For the text-containing cell, return its midpoint in (X, Y) coordinate format. 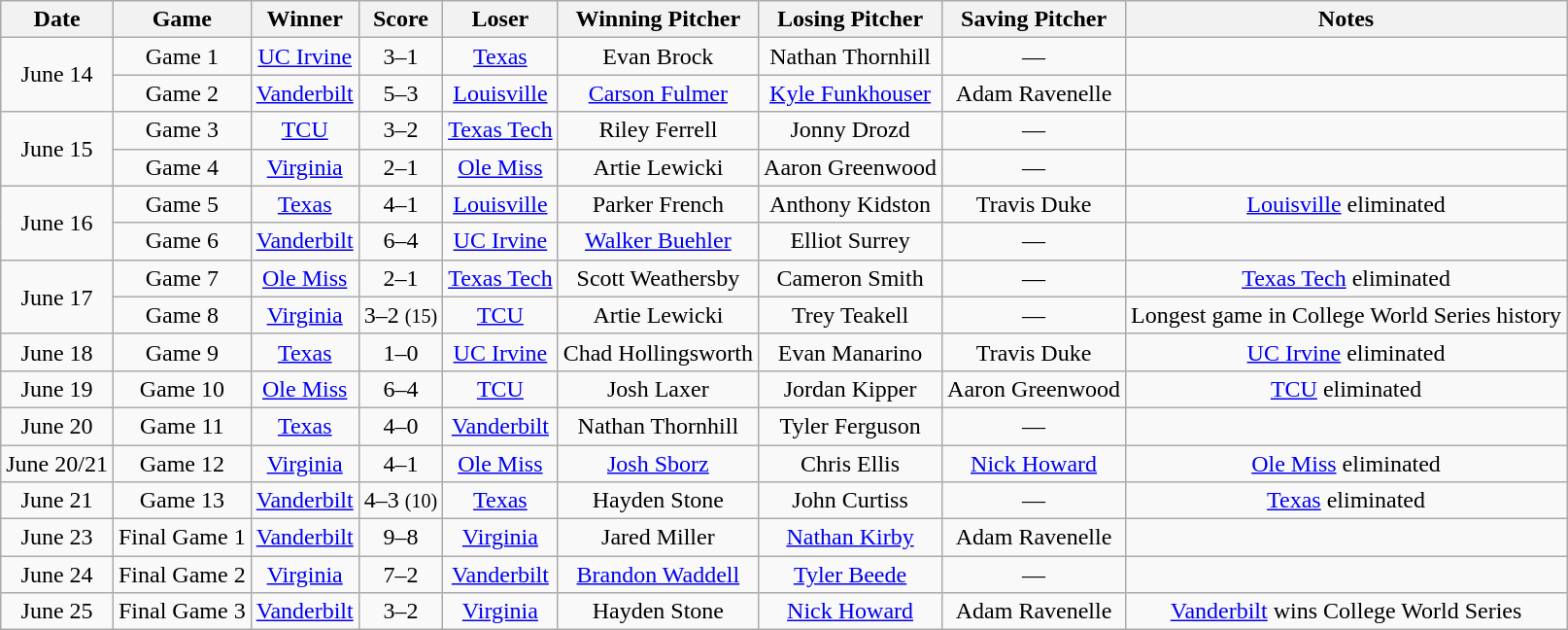
Final Game 2 (182, 575)
Brandon Waddell (658, 575)
Chris Ellis (851, 464)
Carson Fulmer (658, 93)
June 15 (57, 149)
Louisville eliminated (1346, 204)
Vanderbilt wins College World Series (1346, 612)
Game 10 (182, 389)
Evan Brock (658, 56)
Jared Miller (658, 538)
Evan Manarino (851, 352)
June 17 (57, 297)
Game 13 (182, 501)
Game (182, 19)
Winning Pitcher (658, 19)
Riley Ferrell (658, 130)
June 16 (57, 223)
Josh Sborz (658, 464)
9–8 (400, 538)
Josh Laxer (658, 389)
Winner (305, 19)
Parker French (658, 204)
Date (57, 19)
Elliot Surrey (851, 241)
John Curtiss (851, 501)
Trey Teakell (851, 315)
Game 6 (182, 241)
7–2 (400, 575)
Game 9 (182, 352)
Game 5 (182, 204)
Game 4 (182, 167)
3–1 (400, 56)
TCU eliminated (1346, 389)
Final Game 1 (182, 538)
June 21 (57, 501)
June 25 (57, 612)
June 14 (57, 75)
4–0 (400, 426)
Ole Miss eliminated (1346, 464)
5–3 (400, 93)
Anthony Kidston (851, 204)
Scott Weathersby (658, 278)
4–3 (10) (400, 501)
June 24 (57, 575)
Game 12 (182, 464)
June 20/21 (57, 464)
Game 8 (182, 315)
Cameron Smith (851, 278)
Game 2 (182, 93)
1–0 (400, 352)
Loser (501, 19)
June 23 (57, 538)
Texas eliminated (1346, 501)
Walker Buehler (658, 241)
June 18 (57, 352)
Jordan Kipper (851, 389)
Notes (1346, 19)
Kyle Funkhouser (851, 93)
Nathan Kirby (851, 538)
June 19 (57, 389)
3–2 (15) (400, 315)
Game 11 (182, 426)
Final Game 3 (182, 612)
Tyler Beede (851, 575)
June 20 (57, 426)
Saving Pitcher (1034, 19)
Texas Tech eliminated (1346, 278)
Losing Pitcher (851, 19)
Game 1 (182, 56)
Score (400, 19)
Tyler Ferguson (851, 426)
Game 3 (182, 130)
UC Irvine eliminated (1346, 352)
Chad Hollingsworth (658, 352)
Jonny Drozd (851, 130)
Game 7 (182, 278)
Longest game in College World Series history (1346, 315)
